From the cell containing the given text, extract its center point as [x, y] coordinate. 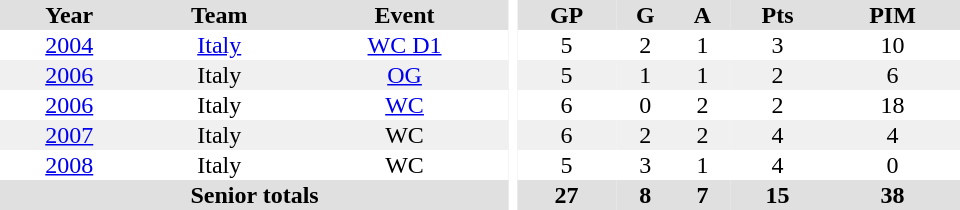
GP [566, 15]
Senior totals [254, 195]
38 [892, 195]
Pts [778, 15]
2007 [70, 135]
18 [892, 105]
OG [404, 75]
Team [220, 15]
2008 [70, 165]
Year [70, 15]
27 [566, 195]
G [646, 15]
2004 [70, 45]
7 [702, 195]
10 [892, 45]
15 [778, 195]
A [702, 15]
WC D1 [404, 45]
Event [404, 15]
PIM [892, 15]
8 [646, 195]
